Scan for the cell matching the given text and deliver its [x, y] coordinate at center. 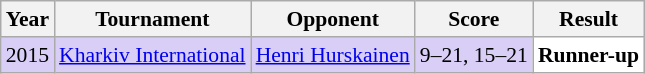
Opponent [333, 19]
Runner-up [588, 55]
Kharkiv International [152, 55]
Score [474, 19]
Result [588, 19]
Henri Hurskainen [333, 55]
9–21, 15–21 [474, 55]
Year [28, 19]
Tournament [152, 19]
2015 [28, 55]
